Detect which cell encompasses the target text, then output its (X, Y) center coordinate. 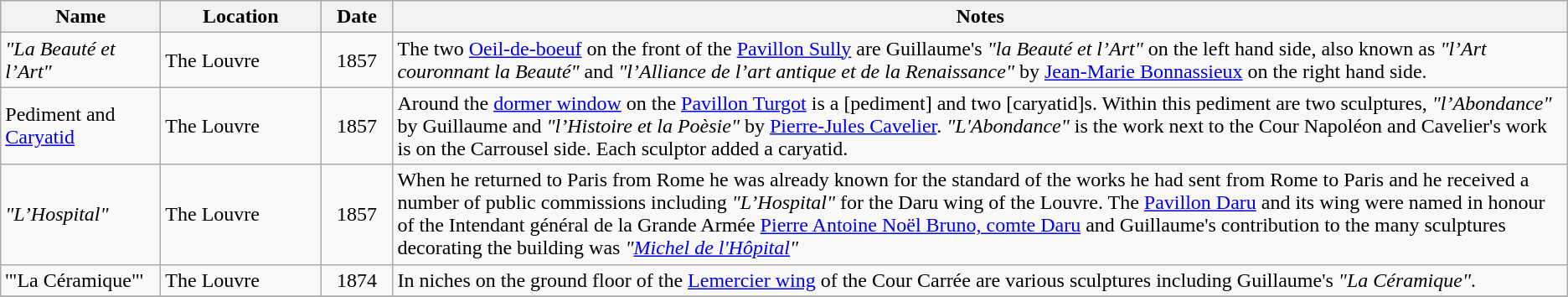
'"La Céramique"' (80, 280)
Notes (980, 17)
Date (357, 17)
"L’Hospital" (80, 215)
In niches on the ground floor of the Lemercier wing of the Cour Carrée are various sculptures including Guillaume's "La Céramique". (980, 280)
Name (80, 17)
Location (241, 17)
Pediment and Caryatid (80, 126)
1874 (357, 280)
"La Beauté et l’Art" (80, 60)
